Output the (X, Y) coordinate of the center of the cell containing the given text.  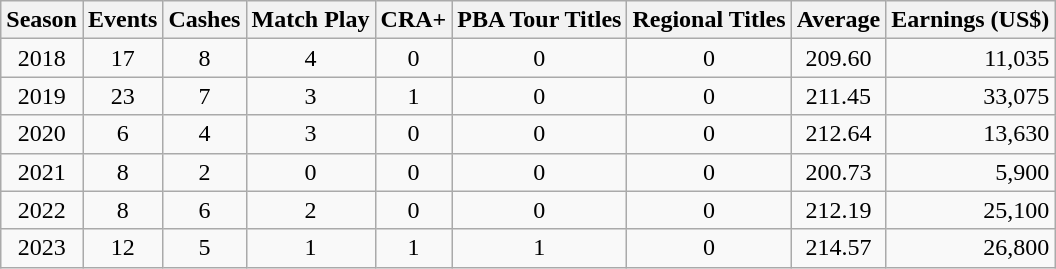
23 (122, 96)
25,100 (970, 210)
33,075 (970, 96)
212.64 (838, 134)
200.73 (838, 172)
2020 (42, 134)
5,900 (970, 172)
Season (42, 20)
2023 (42, 248)
PBA Tour Titles (540, 20)
12 (122, 248)
11,035 (970, 58)
Events (122, 20)
Match Play (310, 20)
2021 (42, 172)
Cashes (204, 20)
17 (122, 58)
212.19 (838, 210)
13,630 (970, 134)
211.45 (838, 96)
Average (838, 20)
5 (204, 248)
26,800 (970, 248)
2018 (42, 58)
2019 (42, 96)
209.60 (838, 58)
Earnings (US$) (970, 20)
2022 (42, 210)
7 (204, 96)
Regional Titles (709, 20)
214.57 (838, 248)
CRA+ (414, 20)
